Extract the [x, y] coordinate from the center of the cell holding the provided text.  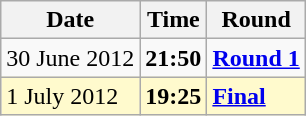
Date [70, 20]
1 July 2012 [70, 96]
Round 1 [256, 58]
30 June 2012 [70, 58]
Round [256, 20]
Time [174, 20]
21:50 [174, 58]
19:25 [174, 96]
Final [256, 96]
